Scan for the cell matching the given text and deliver its (X, Y) coordinate at center. 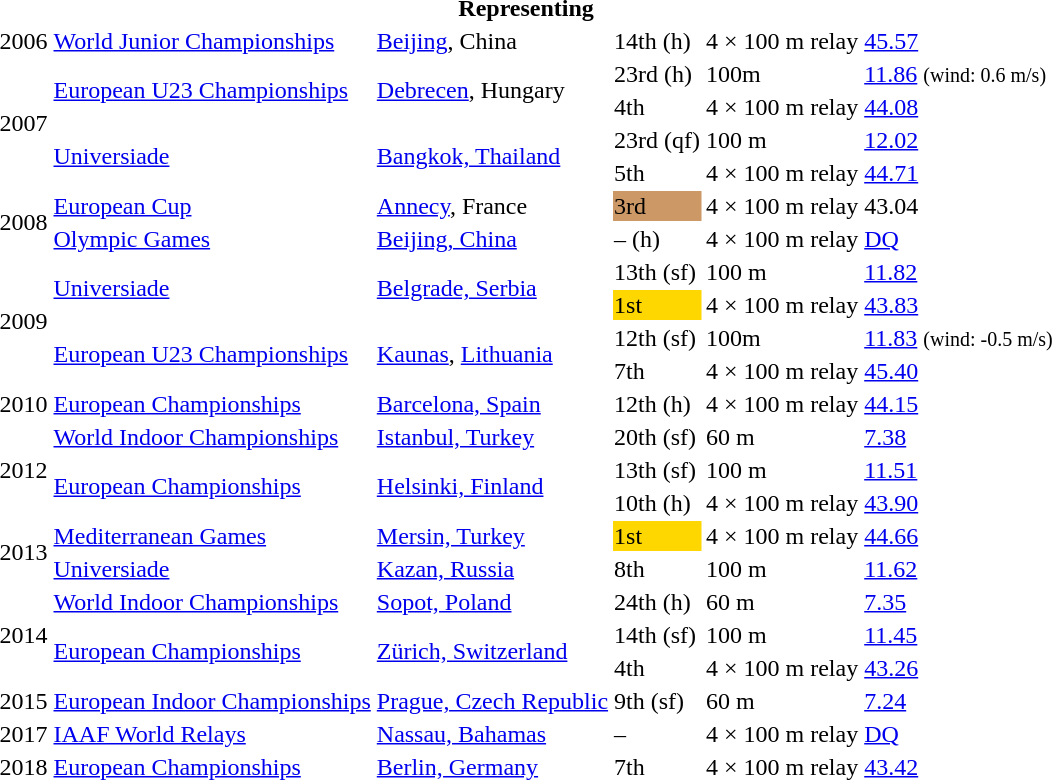
23rd (qf) (658, 140)
7th (658, 371)
Olympic Games (212, 239)
IAAF World Relays (212, 734)
Nassau, Bahamas (492, 734)
Kazan, Russia (492, 569)
Istanbul, Turkey (492, 437)
23rd (h) (658, 74)
– (658, 734)
12th (sf) (658, 338)
14th (h) (658, 41)
Sopot, Poland (492, 602)
Bangkok, Thailand (492, 156)
Belgrade, Serbia (492, 288)
Annecy, France (492, 206)
9th (sf) (658, 701)
12th (h) (658, 404)
20th (sf) (658, 437)
European Indoor Championships (212, 701)
Helsinki, Finland (492, 486)
World Junior Championships (212, 41)
Debrecen, Hungary (492, 90)
8th (658, 569)
10th (h) (658, 503)
5th (658, 173)
European Cup (212, 206)
Mediterranean Games (212, 536)
3rd (658, 206)
Kaunas, Lithuania (492, 354)
– (h) (658, 239)
Prague, Czech Republic (492, 701)
24th (h) (658, 602)
Zürich, Switzerland (492, 652)
Mersin, Turkey (492, 536)
Barcelona, Spain (492, 404)
14th (sf) (658, 635)
